Identify which cell holds the provided text, then report its [X, Y] central coordinate. 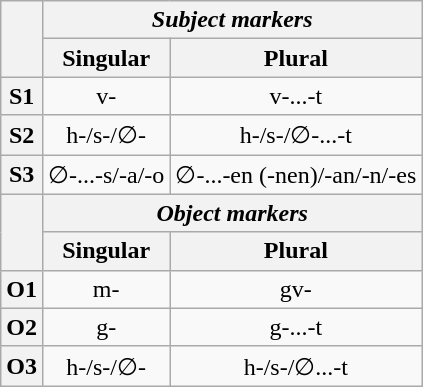
∅-...-en (-nen)/-an/-n/-es [296, 174]
S2 [22, 135]
m- [106, 289]
O1 [22, 289]
S1 [22, 96]
v- [106, 96]
h-/s-/∅...-t [296, 366]
∅-...-s/-a/-o [106, 174]
g-...-t [296, 327]
v-...-t [296, 96]
S3 [22, 174]
h-/s-/∅-...-t [296, 135]
O3 [22, 366]
Object markers [232, 213]
gv- [296, 289]
g- [106, 327]
O2 [22, 327]
Subject markers [232, 20]
